Output the [X, Y] coordinate of the center of the cell containing the given text.  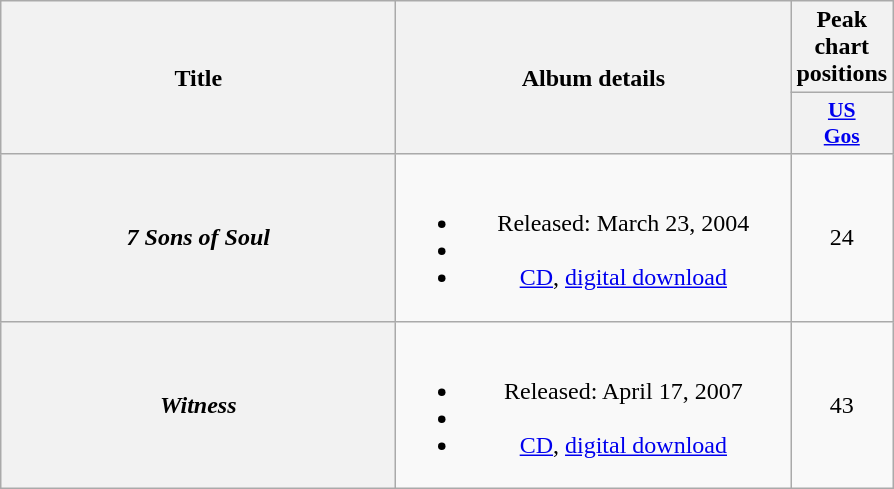
Released: March 23, 2004CD, digital download [594, 238]
Album details [594, 78]
USGos [842, 124]
7 Sons of Soul [198, 238]
43 [842, 404]
Title [198, 78]
Released: April 17, 2007CD, digital download [594, 404]
Peak chart positions [842, 47]
24 [842, 238]
Witness [198, 404]
